Extract the [x, y] coordinate from the center of the cell holding the provided text.  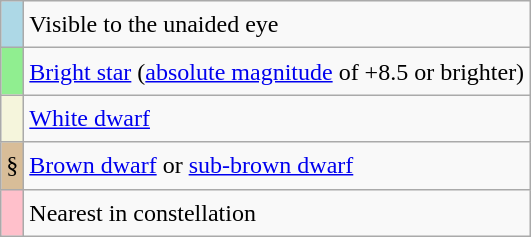
Nearest in constellation [277, 212]
White dwarf [277, 118]
Bright star (absolute magnitude of +8.5 or brighter) [277, 72]
Visible to the unaided eye [277, 24]
§ [12, 166]
Brown dwarf or sub-brown dwarf [277, 166]
